Capture the cell that displays the provided text and extract its (X, Y) central coordinate. 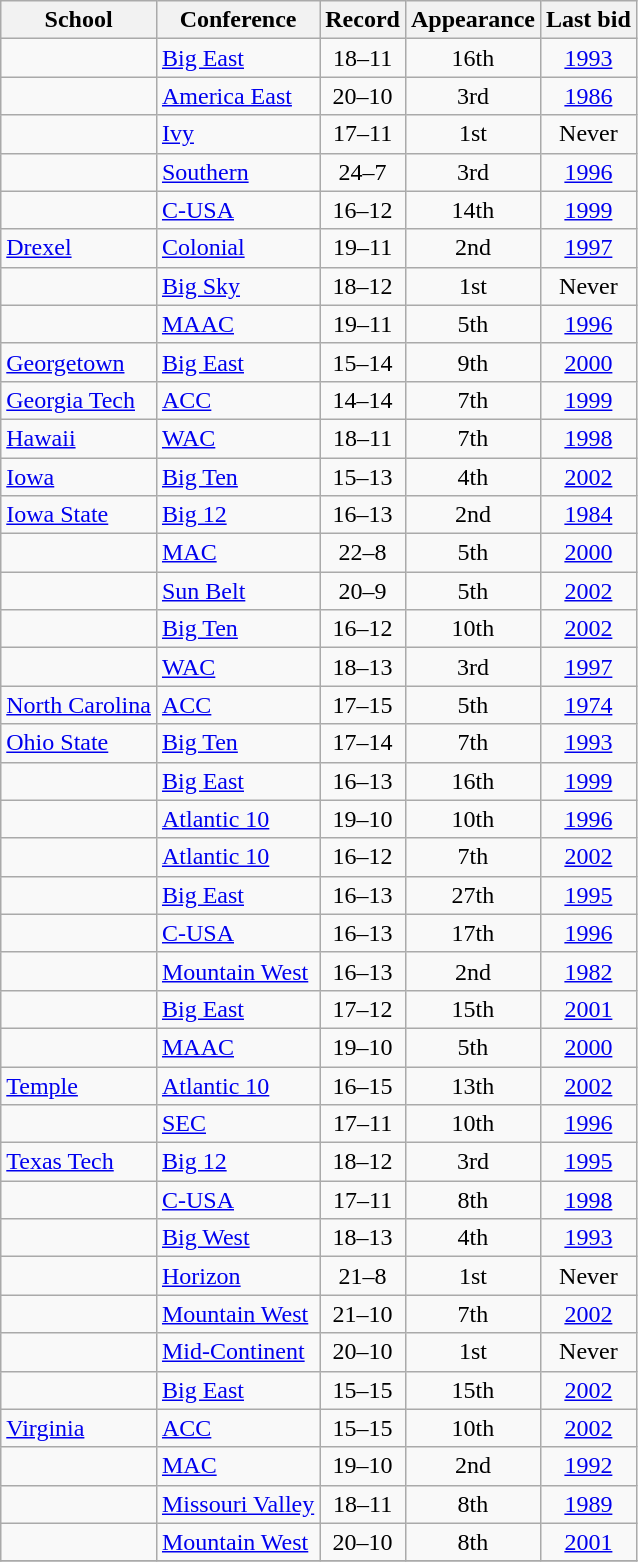
Record (363, 20)
Georgia Tech (79, 400)
15–13 (363, 477)
1986 (588, 96)
Drexel (79, 248)
Temple (79, 1085)
1982 (588, 971)
22–8 (363, 553)
17–15 (363, 705)
Southern (238, 172)
1974 (588, 705)
21–10 (363, 1314)
1984 (588, 515)
14–14 (363, 400)
1989 (588, 1504)
America East (238, 96)
Iowa State (79, 515)
Iowa (79, 477)
17–12 (363, 1009)
North Carolina (79, 705)
21–8 (363, 1276)
Last bid (588, 20)
Virginia (79, 1428)
13th (472, 1085)
17th (472, 933)
16–15 (363, 1085)
20–9 (363, 591)
Conference (238, 20)
Georgetown (79, 362)
SEC (238, 1124)
Big Sky (238, 286)
Sun Belt (238, 591)
24–7 (363, 172)
School (79, 20)
Texas Tech (79, 1162)
Colonial (238, 248)
Ohio State (79, 743)
27th (472, 895)
Missouri Valley (238, 1504)
Horizon (238, 1276)
Big West (238, 1238)
Hawaii (79, 438)
Ivy (238, 134)
9th (472, 362)
17–14 (363, 743)
1992 (588, 1466)
14th (472, 210)
15–14 (363, 362)
Mid-Continent (238, 1352)
Appearance (472, 20)
